From the cell containing the given text, extract its center point as [X, Y] coordinate. 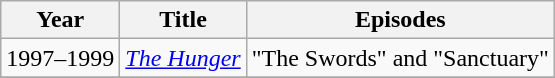
The Hunger [183, 58]
Year [60, 20]
"The Swords" and "Sanctuary" [400, 58]
Title [183, 20]
Episodes [400, 20]
1997–1999 [60, 58]
